Return [x, y] of the center of cell containing provided text 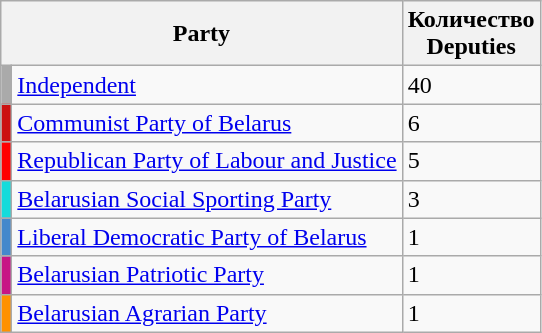
Belarusian Agrarian Party [207, 313]
Количество Deputies [471, 34]
6 [471, 123]
3 [471, 199]
Belarusian Social Sporting Party [207, 199]
5 [471, 161]
Republican Party of Labour and Justice [207, 161]
40 [471, 85]
Liberal Democratic Party of Belarus [207, 237]
Communist Party of Belarus [207, 123]
Independent [207, 85]
Party [202, 34]
Belarusian Patriotic Party [207, 275]
